Extract the [x, y] coordinate from the center of the cell holding the provided text.  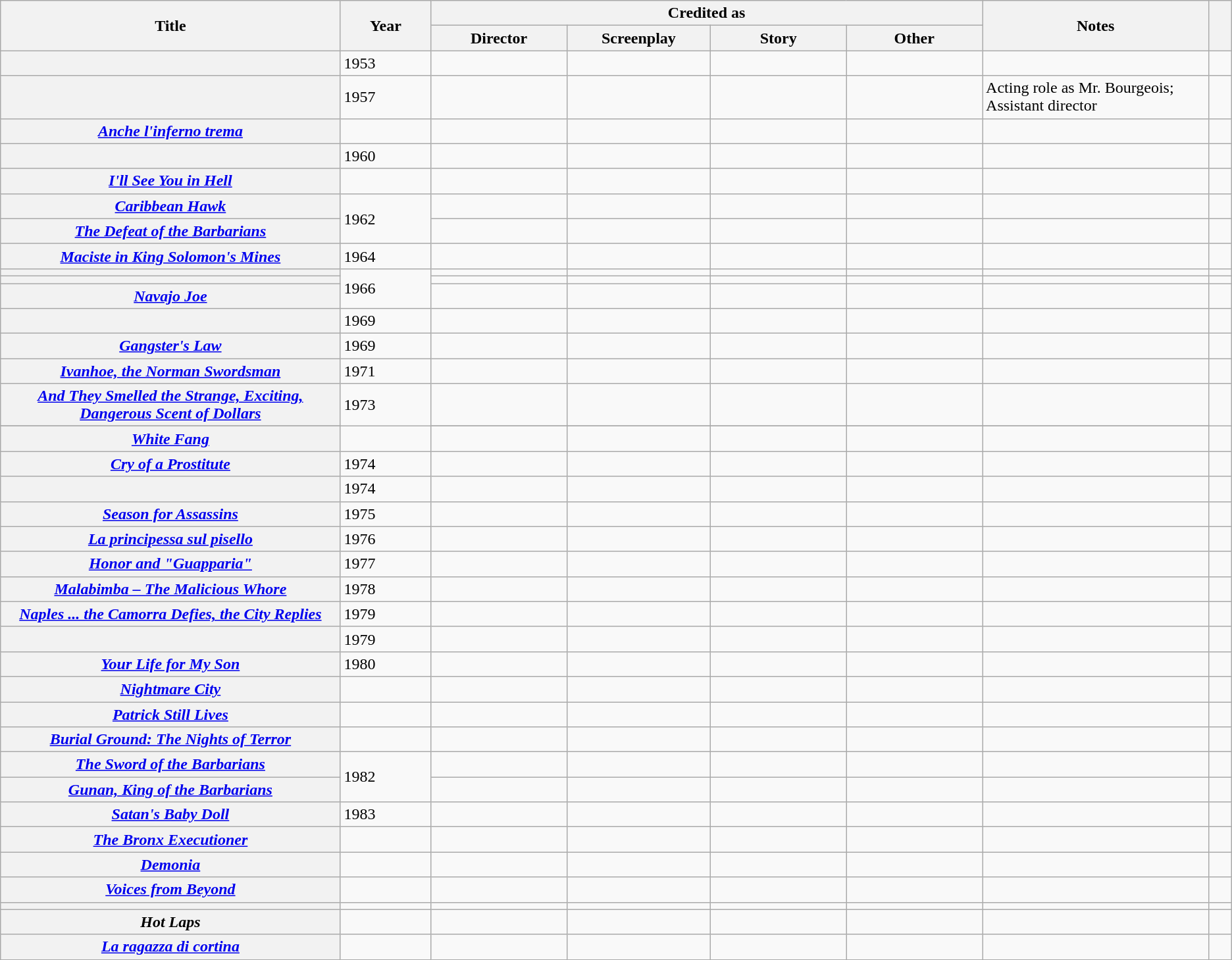
Caribbean Hawk [170, 206]
Honor and "Guapparia" [170, 564]
Satan's Baby Doll [170, 815]
White Fang [170, 439]
Year [386, 26]
Navajo Joe [170, 295]
Director [499, 38]
1957 [386, 97]
Screenplay [638, 38]
Title [170, 26]
Maciste in King Solomon's Mines [170, 256]
The Defeat of the Barbarians [170, 231]
Cry of a Prostitute [170, 464]
Story [779, 38]
Gangster's Law [170, 346]
1966 [386, 288]
The Sword of the Barbarians [170, 765]
Nightmare City [170, 689]
Naples ... the Camorra Defies, the City Replies [170, 614]
1964 [386, 256]
Other [915, 38]
The Bronx Executioner [170, 840]
I'll See You in Hell [170, 181]
1971 [386, 371]
1975 [386, 514]
Season for Assassins [170, 514]
1982 [386, 777]
1978 [386, 589]
1983 [386, 815]
Notes [1096, 26]
Acting role as Mr. Bourgeois; Assistant director [1096, 97]
Credited as [707, 13]
Burial Ground: The Nights of Terror [170, 740]
Malabimba – The Malicious Whore [170, 589]
1980 [386, 664]
1976 [386, 539]
Your Life for My Son [170, 664]
1953 [386, 63]
La principessa sul pisello [170, 539]
Hot Laps [170, 922]
Voices from Beyond [170, 890]
Patrick Still Lives [170, 714]
Gunan, King of the Barbarians [170, 790]
1977 [386, 564]
And They Smelled the Strange, Exciting, Dangerous Scent of Dollars [170, 405]
1962 [386, 218]
1973 [386, 405]
La ragazza di cortina [170, 947]
Ivanhoe, the Norman Swordsman [170, 371]
Anche l'inferno trema [170, 131]
Demonia [170, 865]
1960 [386, 156]
